Find where the given text appears and provide that cell's center as [X, Y] coordinate. 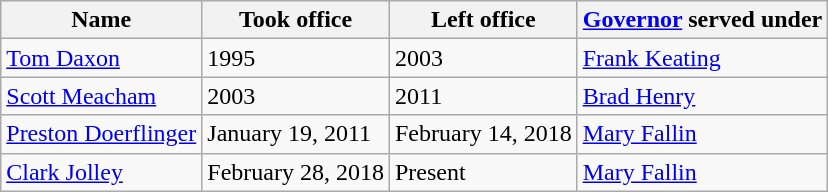
Brad Henry [702, 96]
Governor served under [702, 20]
Left office [483, 20]
Name [102, 20]
February 14, 2018 [483, 134]
Clark Jolley [102, 172]
February 28, 2018 [296, 172]
1995 [296, 58]
Scott Meacham [102, 96]
Present [483, 172]
Took office [296, 20]
Tom Daxon [102, 58]
January 19, 2011 [296, 134]
Frank Keating [702, 58]
Preston Doerflinger [102, 134]
2011 [483, 96]
